Locate the cell with the specified text and output its [X, Y] center coordinate. 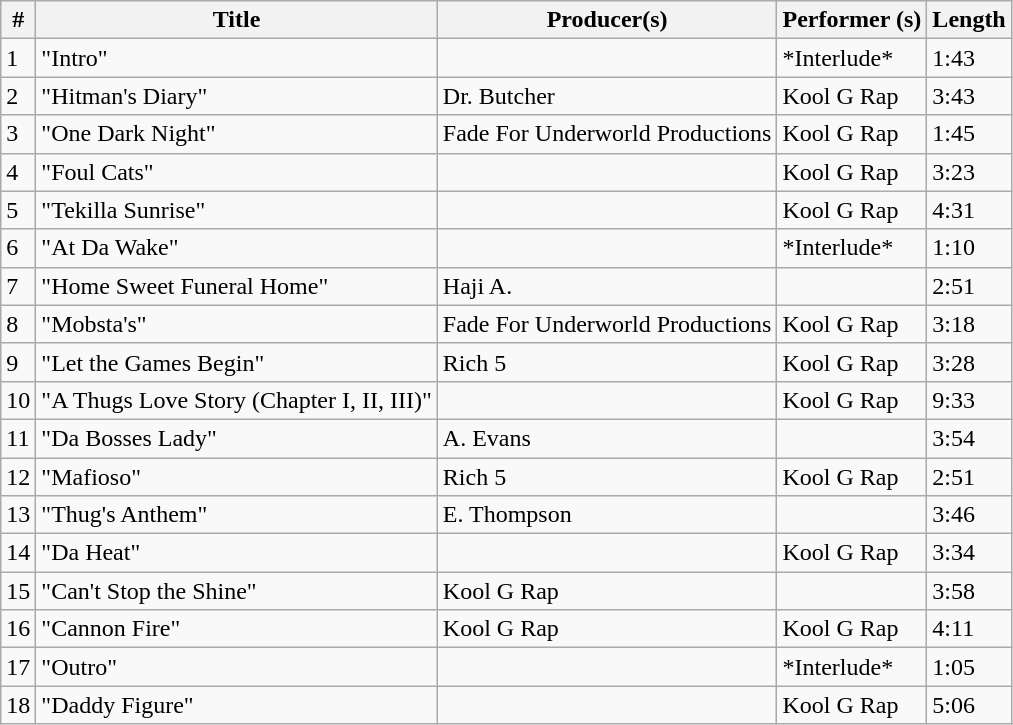
10 [18, 400]
3 [18, 134]
8 [18, 324]
1:05 [969, 667]
3:54 [969, 438]
"One Dark Night" [236, 134]
"A Thugs Love Story (Chapter I, II, III)" [236, 400]
15 [18, 591]
16 [18, 629]
"Mobsta's" [236, 324]
Dr. Butcher [607, 96]
4:11 [969, 629]
9:33 [969, 400]
A. Evans [607, 438]
"Da Heat" [236, 553]
"Tekilla Sunrise" [236, 210]
9 [18, 362]
3:58 [969, 591]
11 [18, 438]
E. Thompson [607, 515]
"Can't Stop the Shine" [236, 591]
"Da Bosses Lady" [236, 438]
5 [18, 210]
Length [969, 20]
"Daddy Figure" [236, 705]
"Hitman's Diary" [236, 96]
17 [18, 667]
2 [18, 96]
"Intro" [236, 58]
"Home Sweet Funeral Home" [236, 286]
3:23 [969, 172]
3:28 [969, 362]
18 [18, 705]
4:31 [969, 210]
14 [18, 553]
"Let the Games Begin" [236, 362]
"Foul Cats" [236, 172]
Title [236, 20]
13 [18, 515]
5:06 [969, 705]
1:43 [969, 58]
6 [18, 248]
3:34 [969, 553]
1 [18, 58]
3:18 [969, 324]
1:10 [969, 248]
1:45 [969, 134]
"Thug's Anthem" [236, 515]
12 [18, 477]
"Mafioso" [236, 477]
Producer(s) [607, 20]
Performer (s) [852, 20]
3:46 [969, 515]
"Outro" [236, 667]
Haji A. [607, 286]
# [18, 20]
"Cannon Fire" [236, 629]
"At Da Wake" [236, 248]
4 [18, 172]
3:43 [969, 96]
7 [18, 286]
